Capture the cell that displays the provided text and extract its (x, y) central coordinate. 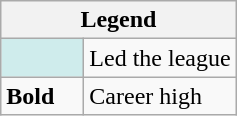
Career high (160, 96)
Bold (42, 96)
Legend (118, 20)
Led the league (160, 58)
